Return [x, y] of the center of cell containing provided text 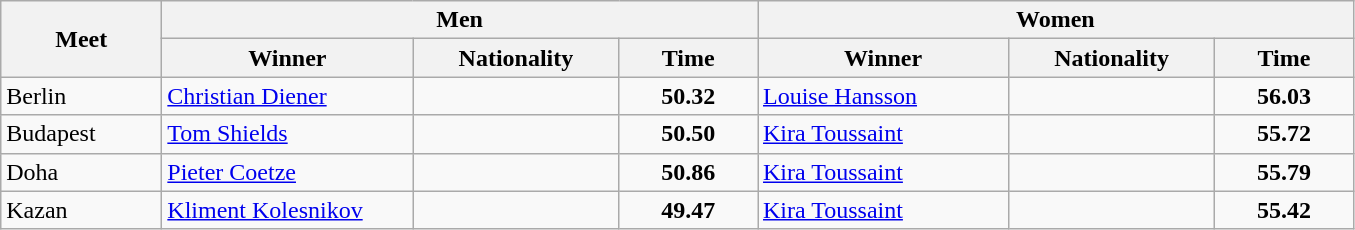
Meet [82, 39]
Women [1056, 20]
Christian Diener [288, 96]
Doha [82, 172]
Pieter Coetze [288, 172]
49.47 [688, 210]
Berlin [82, 96]
50.32 [688, 96]
Men [460, 20]
Kliment Kolesnikov [288, 210]
Kazan [82, 210]
56.03 [1284, 96]
50.86 [688, 172]
55.72 [1284, 134]
55.42 [1284, 210]
Tom Shields [288, 134]
Louise Hansson [884, 96]
55.79 [1284, 172]
Budapest [82, 134]
50.50 [688, 134]
